Determine the (x, y) coordinate at the center of the cell enclosing the given text.  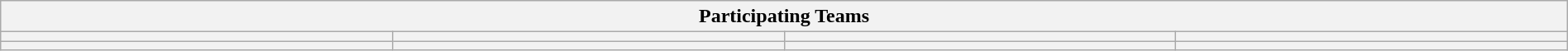
Participating Teams (784, 16)
